Scan for the cell matching the given text and deliver its (X, Y) coordinate at center. 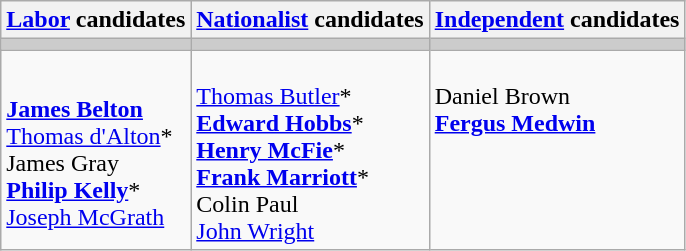
Labor candidates (96, 20)
James Belton Thomas d'Alton* James Gray Philip Kelly* Joseph McGrath (96, 150)
Daniel Brown Fergus Medwin (557, 150)
Thomas Butler* Edward Hobbs* Henry McFie* Frank Marriott* Colin Paul John Wright (310, 150)
Nationalist candidates (310, 20)
Independent candidates (557, 20)
